Identify which cell holds the provided text, then report its (X, Y) central coordinate. 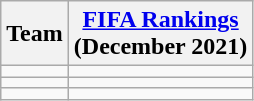
FIFA Rankings(December 2021) (160, 34)
Team (35, 34)
